Return [X, Y] of the center of cell containing provided text 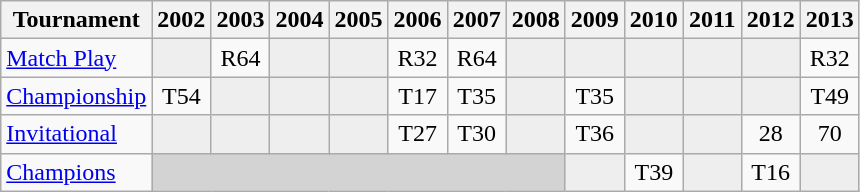
70 [830, 134]
T54 [182, 96]
2004 [300, 20]
T30 [476, 134]
2007 [476, 20]
T27 [418, 134]
T16 [770, 172]
Match Play [76, 58]
2005 [358, 20]
T17 [418, 96]
2010 [654, 20]
2012 [770, 20]
2011 [712, 20]
Tournament [76, 20]
2009 [594, 20]
T39 [654, 172]
28 [770, 134]
Champions [76, 172]
Championship [76, 96]
2002 [182, 20]
T49 [830, 96]
2003 [240, 20]
2008 [536, 20]
2013 [830, 20]
T36 [594, 134]
2006 [418, 20]
Invitational [76, 134]
